Return the [x, y] coordinate for the center point of the cell that contains the specified text.  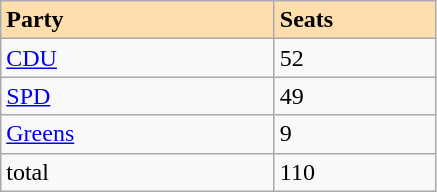
Greens [138, 134]
Seats [354, 20]
49 [354, 96]
110 [354, 172]
9 [354, 134]
SPD [138, 96]
52 [354, 58]
Party [138, 20]
CDU [138, 58]
total [138, 172]
